Pinpoint the cell where the given text exists, returning its [X, Y] midpoint coordinate. 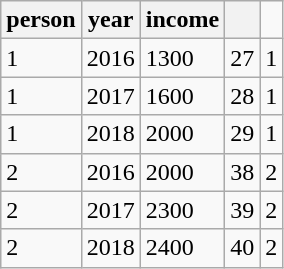
40 [242, 248]
39 [242, 210]
person [41, 20]
1600 [182, 96]
29 [242, 134]
income [182, 20]
year [110, 20]
2400 [182, 248]
2300 [182, 210]
28 [242, 96]
1300 [182, 58]
38 [242, 172]
27 [242, 58]
